Return [X, Y] of the center of cell containing provided text 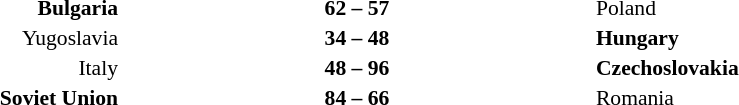
34 – 48 [357, 38]
48 – 96 [357, 68]
